Return (x, y) of the center of cell containing provided text 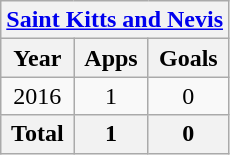
2016 (38, 96)
Saint Kitts and Nevis (115, 20)
Goals (188, 58)
Apps (111, 58)
Total (38, 134)
Year (38, 58)
